Return [x, y] of the center of cell containing provided text 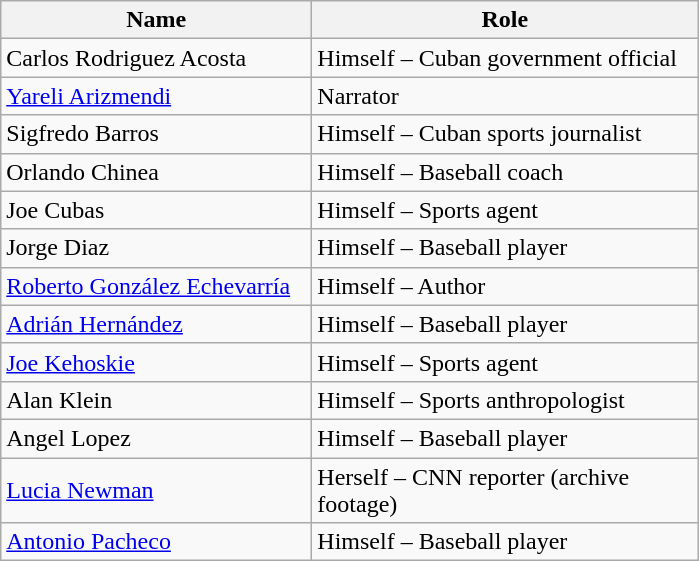
Herself – CNN reporter (archive footage) [505, 490]
Yareli Arizmendi [156, 96]
Lucia Newman [156, 490]
Himself – Author [505, 286]
Name [156, 20]
Carlos Rodriguez Acosta [156, 58]
Himself – Cuban government official [505, 58]
Angel Lopez [156, 438]
Antonio Pacheco [156, 542]
Roberto González Echevarría [156, 286]
Adrián Hernández [156, 324]
Orlando Chinea [156, 172]
Alan Klein [156, 400]
Narrator [505, 96]
Jorge Diaz [156, 248]
Himself – Cuban sports journalist [505, 134]
Himself – Sports anthropologist [505, 400]
Role [505, 20]
Himself – Baseball coach [505, 172]
Joe Cubas [156, 210]
Sigfredo Barros [156, 134]
Joe Kehoskie [156, 362]
